For the text-containing cell, return its midpoint in (x, y) coordinate format. 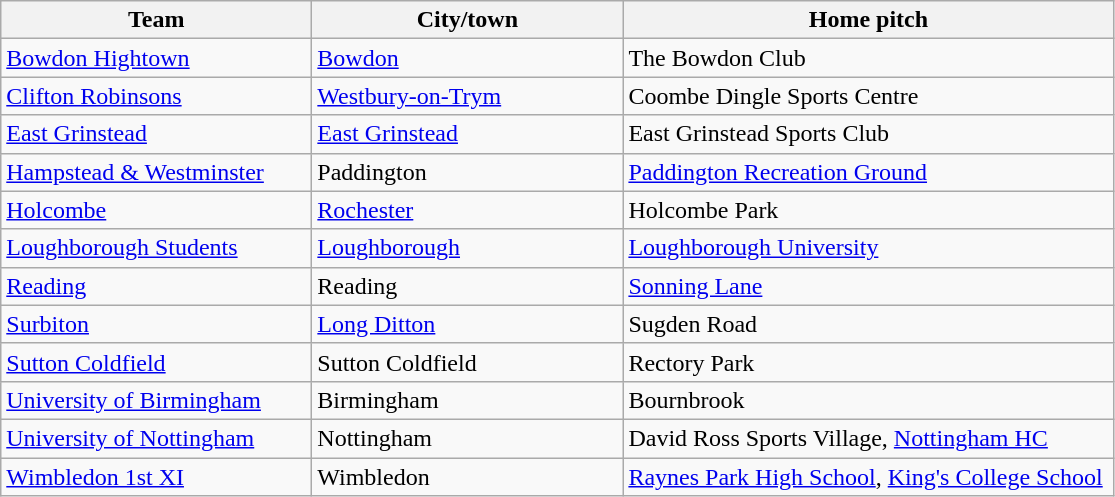
Coombe Dingle Sports Centre (868, 96)
Bournbrook (868, 400)
East Grinstead Sports Club (868, 134)
Home pitch (868, 20)
Nottingham (468, 438)
Birmingham (468, 400)
Raynes Park High School, King's College School (868, 477)
City/town (468, 20)
Paddington (468, 172)
Sugden Road (868, 324)
The Bowdon Club (868, 58)
Loughborough (468, 248)
University of Birmingham (156, 400)
Holcombe Park (868, 210)
Long Ditton (468, 324)
Clifton Robinsons (156, 96)
Loughborough University (868, 248)
Sonning Lane (868, 286)
Bowdon Hightown (156, 58)
Holcombe (156, 210)
Team (156, 20)
Wimbledon (468, 477)
Bowdon (468, 58)
Rectory Park (868, 362)
David Ross Sports Village, Nottingham HC (868, 438)
Surbiton (156, 324)
Wimbledon 1st XI (156, 477)
Paddington Recreation Ground (868, 172)
Rochester (468, 210)
Westbury-on-Trym (468, 96)
University of Nottingham (156, 438)
Hampstead & Westminster (156, 172)
Loughborough Students (156, 248)
